Return [x, y] of the center of cell containing provided text 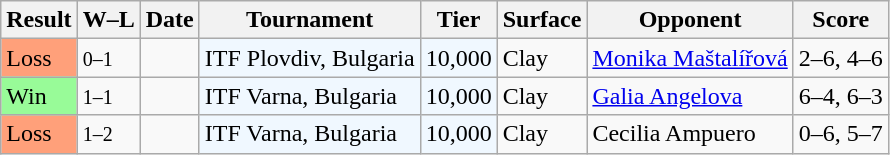
Cecilia Ampuero [690, 134]
Date [170, 20]
0–1 [108, 58]
2–6, 4–6 [840, 58]
Score [840, 20]
Result [39, 20]
Monika Maštalířová [690, 58]
1–2 [108, 134]
Win [39, 96]
W–L [108, 20]
Surface [542, 20]
Tournament [310, 20]
Opponent [690, 20]
6–4, 6–3 [840, 96]
ITF Plovdiv, Bulgaria [310, 58]
0–6, 5–7 [840, 134]
Galia Angelova [690, 96]
1–1 [108, 96]
Tier [458, 20]
